Output the [X, Y] coordinate of the center of the cell containing the given text.  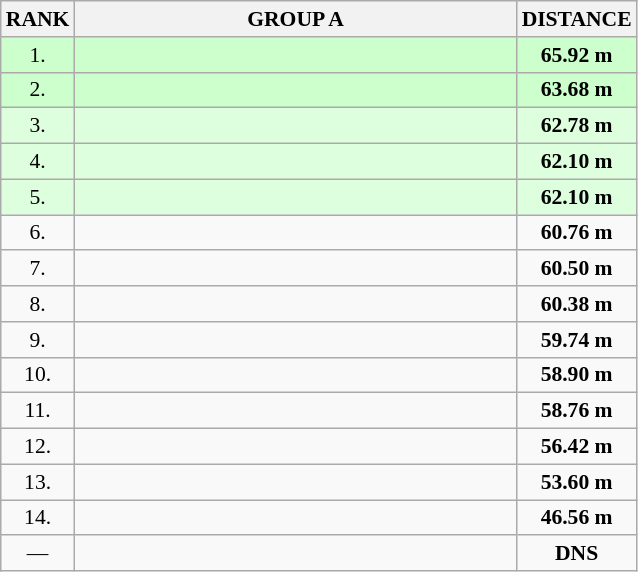
9. [38, 340]
4. [38, 162]
60.38 m [577, 304]
60.50 m [577, 269]
DISTANCE [577, 19]
RANK [38, 19]
56.42 m [577, 447]
59.74 m [577, 340]
11. [38, 411]
62.78 m [577, 126]
GROUP A [295, 19]
12. [38, 447]
8. [38, 304]
6. [38, 233]
13. [38, 482]
3. [38, 126]
53.60 m [577, 482]
1. [38, 55]
14. [38, 518]
58.76 m [577, 411]
60.76 m [577, 233]
63.68 m [577, 90]
65.92 m [577, 55]
58.90 m [577, 375]
2. [38, 90]
— [38, 554]
5. [38, 197]
DNS [577, 554]
10. [38, 375]
46.56 m [577, 518]
7. [38, 269]
